Capture the cell that displays the provided text and extract its (x, y) central coordinate. 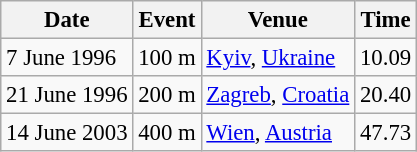
14 June 2003 (67, 133)
47.73 (386, 133)
Kyiv, Ukraine (278, 58)
Wien, Austria (278, 133)
Event (167, 20)
100 m (167, 58)
7 June 1996 (67, 58)
Date (67, 20)
20.40 (386, 95)
Time (386, 20)
200 m (167, 95)
10.09 (386, 58)
Venue (278, 20)
Zagreb, Croatia (278, 95)
21 June 1996 (67, 95)
400 m (167, 133)
